Search for the cell housing the specified text and yield its [X, Y] center coordinate. 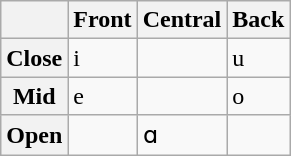
e [102, 96]
ɑ [182, 135]
u [258, 58]
i [102, 58]
Close [34, 58]
Back [258, 20]
Front [102, 20]
Open [34, 135]
o [258, 96]
Mid [34, 96]
Central [182, 20]
